Identify which cell holds the provided text, then report its [x, y] central coordinate. 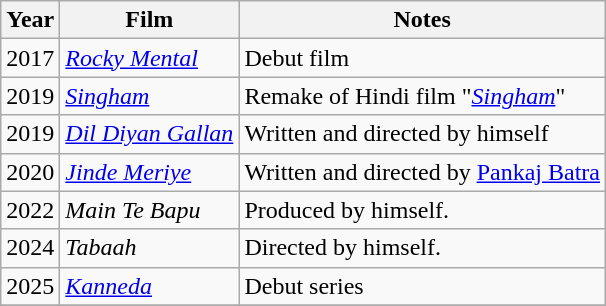
2024 [30, 248]
Rocky Mental [150, 58]
2025 [30, 286]
Remake of Hindi film "Singham" [422, 96]
Written and directed by Pankaj Batra [422, 172]
Film [150, 20]
2022 [30, 210]
Debut film [422, 58]
Singham [150, 96]
Jinde Meriye [150, 172]
Dil Diyan Gallan [150, 134]
Main Te Bapu [150, 210]
Year [30, 20]
2017 [30, 58]
Tabaah [150, 248]
Debut series [422, 286]
Directed by himself. [422, 248]
Kanneda [150, 286]
Written and directed by himself [422, 134]
Produced by himself. [422, 210]
2020 [30, 172]
Notes [422, 20]
